Output the [x, y] coordinate of the center of the cell containing the given text.  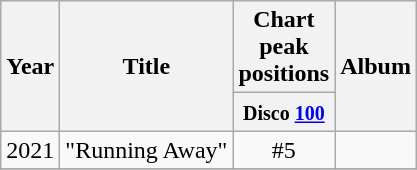
#5 [284, 150]
2021 [30, 150]
Chartpeak positions [284, 47]
Title [146, 66]
Year [30, 66]
Album [376, 66]
Disco 100 [284, 112]
"Running Away" [146, 150]
